Provide the [x, y] coordinate of the cell's center where the given text is located.  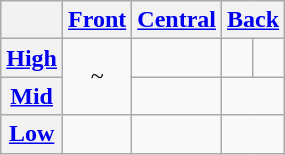
High [32, 58]
Back [254, 20]
Front [98, 20]
~ [98, 77]
Mid [32, 96]
Central [177, 20]
Low [32, 134]
